Scan for the cell matching the given text and deliver its [x, y] coordinate at center. 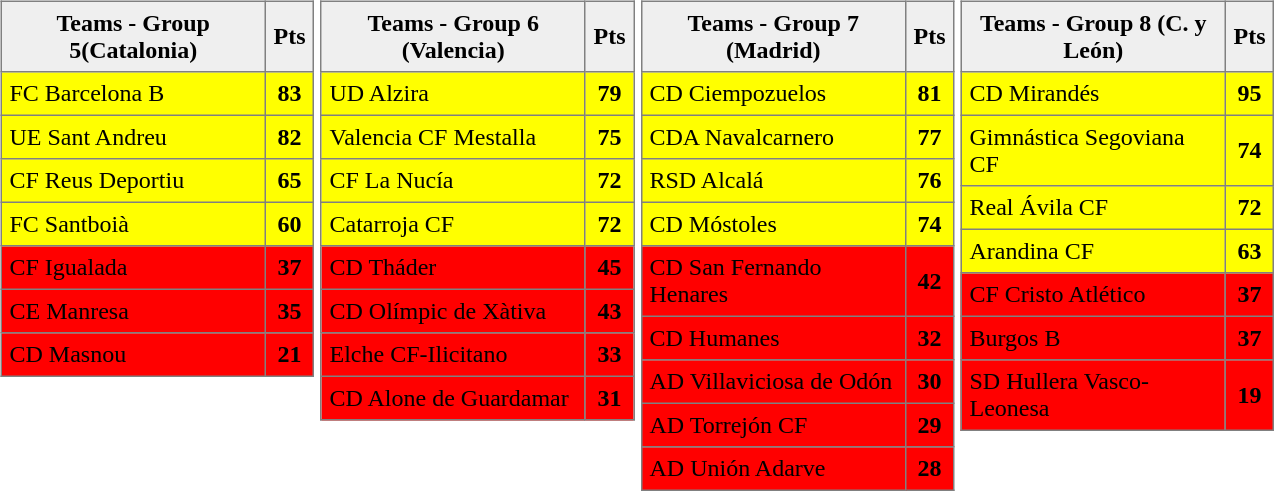
Elche CF-Ilicitano [453, 355]
21 [289, 355]
30 [929, 382]
32 [929, 338]
UD Alzira [453, 94]
65 [289, 181]
43 [609, 311]
RSD Alcalá [773, 181]
Burgos B [1093, 338]
AD Unión Adarve [773, 469]
35 [289, 311]
83 [289, 94]
Teams - Group 6 (Valencia) [453, 36]
CD Masnou [133, 355]
CD Tháder [453, 268]
77 [929, 137]
Teams - Group 8 (C. y León) [1093, 36]
Gimnástica Segoviana CF [1093, 150]
29 [929, 425]
79 [609, 94]
Real Ávila CF [1093, 208]
31 [609, 398]
CD Ciempozuelos [773, 94]
CD Mirandés [1093, 94]
Valencia CF Mestalla [453, 137]
60 [289, 224]
FC Barcelona B [133, 94]
95 [1249, 94]
CF Reus Deportiu [133, 181]
CD Alone de Guardamar [453, 398]
CD Olímpic de Xàtiva [453, 311]
42 [929, 281]
CD San Fernando Henares [773, 281]
CF La Nucía [453, 181]
AD Villaviciosa de Odón [773, 382]
CD Humanes [773, 338]
Teams - Group 7 (Madrid) [773, 36]
45 [609, 268]
Catarroja CF [453, 224]
19 [1249, 395]
CD Móstoles [773, 224]
33 [609, 355]
UE Sant Andreu [133, 137]
81 [929, 94]
63 [1249, 251]
Teams - Group 5(Catalonia) [133, 36]
28 [929, 469]
76 [929, 181]
CF Igualada [133, 268]
82 [289, 137]
CE Manresa [133, 311]
SD Hullera Vasco-Leonesa [1093, 395]
AD Torrejón CF [773, 425]
CF Cristo Atlético [1093, 295]
75 [609, 137]
Arandina CF [1093, 251]
CDA Navalcarnero [773, 137]
FC Santboià [133, 224]
